For the text-containing cell, return its midpoint in (x, y) coordinate format. 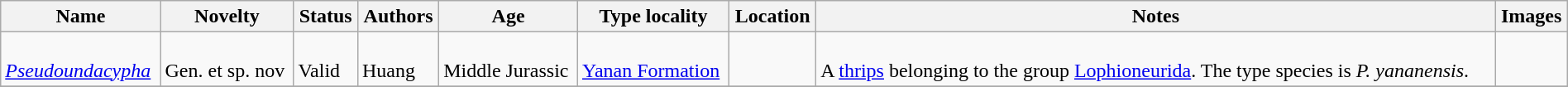
Gen. et sp. nov (227, 60)
Huang (398, 60)
Novelty (227, 17)
Age (509, 17)
A thrips belonging to the group Lophioneurida. The type species is P. yananensis. (1156, 60)
Type locality (653, 17)
Notes (1156, 17)
Authors (398, 17)
Pseudoundacypha (81, 60)
Location (772, 17)
Middle Jurassic (509, 60)
Yanan Formation (653, 60)
Valid (326, 60)
Images (1532, 17)
Name (81, 17)
Status (326, 17)
